Extract the [X, Y] coordinate from the center of the cell holding the provided text.  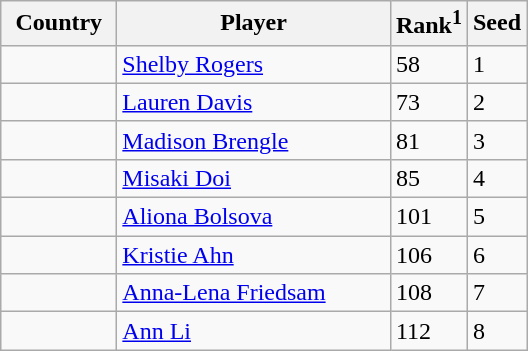
106 [428, 255]
7 [496, 293]
85 [428, 178]
Anna-Lena Friedsam [254, 293]
Aliona Bolsova [254, 217]
73 [428, 102]
58 [428, 64]
Ann Li [254, 331]
Seed [496, 24]
108 [428, 293]
Madison Brengle [254, 140]
6 [496, 255]
81 [428, 140]
3 [496, 140]
8 [496, 331]
Misaki Doi [254, 178]
Kristie Ahn [254, 255]
5 [496, 217]
Country [59, 24]
112 [428, 331]
101 [428, 217]
Rank1 [428, 24]
1 [496, 64]
Shelby Rogers [254, 64]
2 [496, 102]
4 [496, 178]
Player [254, 24]
Lauren Davis [254, 102]
